Identify which cell holds the provided text, then report its (X, Y) central coordinate. 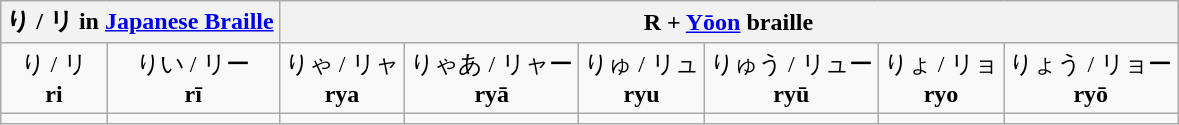
R + Yōon braille (728, 22)
りょう / リョー ryō (1091, 78)
りゅう / リュー ryū (791, 78)
りゃあ / リャー ryā (492, 78)
り / リ ri (54, 78)
りゅ / リュ ryu (642, 78)
りい / リー rī (193, 78)
りょ / リョ ryo (941, 78)
り / リ in Japanese Braille (140, 22)
りゃ / リャ rya (342, 78)
